Return the (x, y) coordinate for the center point of the cell that contains the specified text.  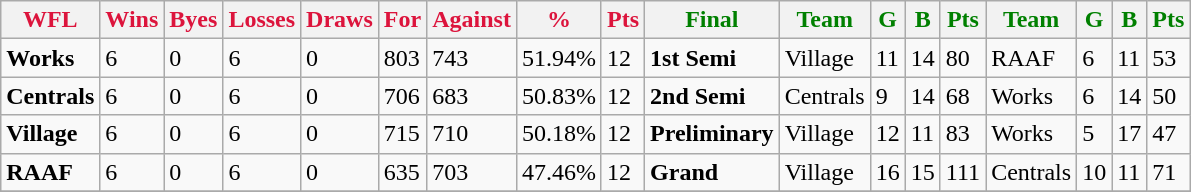
743 (472, 58)
15 (922, 172)
9 (888, 96)
71 (1168, 172)
Draws (340, 20)
Losses (262, 20)
1st Semi (712, 58)
10 (1094, 172)
5 (1094, 134)
50 (1168, 96)
Grand (712, 172)
83 (962, 134)
68 (962, 96)
Against (472, 20)
706 (402, 96)
50.18% (558, 134)
% (558, 20)
For (402, 20)
51.94% (558, 58)
80 (962, 58)
635 (402, 172)
2nd Semi (712, 96)
47.46% (558, 172)
703 (472, 172)
50.83% (558, 96)
803 (402, 58)
Preliminary (712, 134)
111 (962, 172)
Final (712, 20)
53 (1168, 58)
WFL (50, 20)
715 (402, 134)
710 (472, 134)
Wins (132, 20)
Byes (194, 20)
16 (888, 172)
17 (1130, 134)
47 (1168, 134)
683 (472, 96)
